Determine the [x, y] coordinate at the center of the cell enclosing the given text.  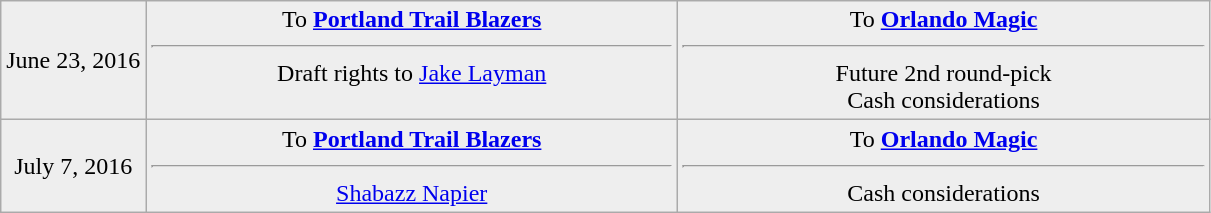
To Orlando MagicCash considerations [944, 166]
To Orlando MagicFuture 2nd round-pickCash considerations [944, 60]
July 7, 2016 [74, 166]
To Portland Trail BlazersShabazz Napier [412, 166]
To Portland Trail BlazersDraft rights to Jake Layman [412, 60]
June 23, 2016 [74, 60]
